Identify which cell holds the provided text, then report its [x, y] central coordinate. 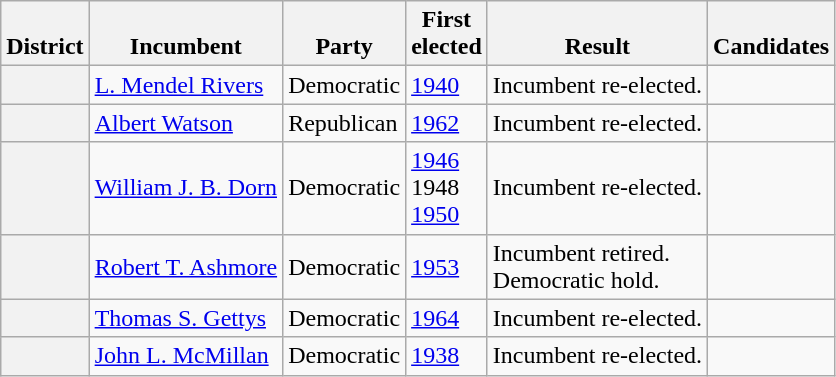
Robert T. Ashmore [186, 266]
Firstelected [447, 34]
Republican [344, 123]
Albert Watson [186, 123]
William J. B. Dorn [186, 188]
1962 [447, 123]
John L. McMillan [186, 356]
Party [344, 34]
District [45, 34]
1938 [447, 356]
19461948 1950 [447, 188]
Incumbent retired.Democratic hold. [597, 266]
Candidates [772, 34]
Incumbent [186, 34]
1964 [447, 318]
Result [597, 34]
L. Mendel Rivers [186, 85]
1940 [447, 85]
Thomas S. Gettys [186, 318]
1953 [447, 266]
